Identify which cell holds the provided text, then report its [X, Y] central coordinate. 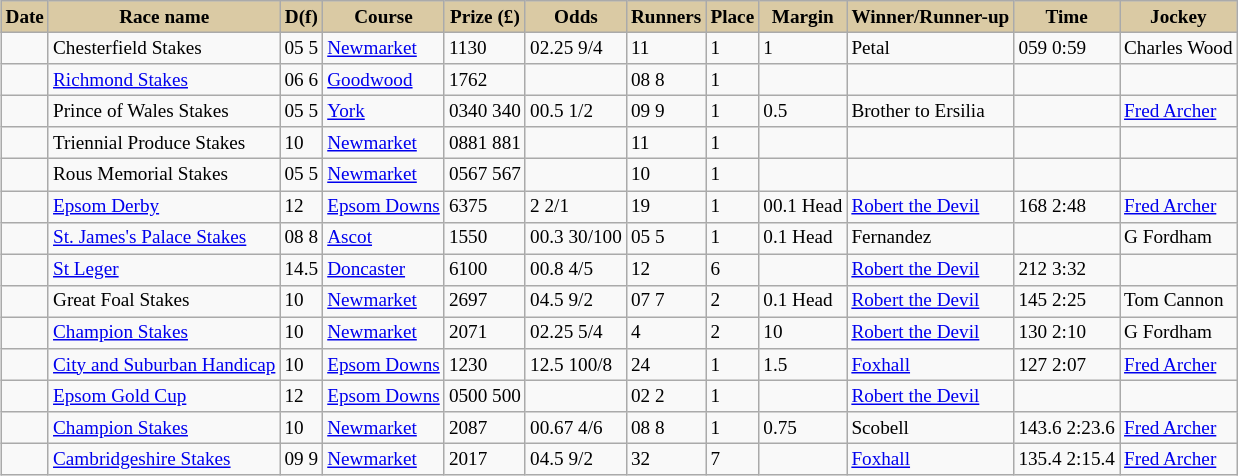
4 [666, 333]
1762 [484, 80]
02.25 9/4 [576, 48]
Rous Memorial Stakes [164, 175]
Petal [930, 48]
00.67 4/6 [576, 428]
Great Foal Stakes [164, 301]
Charles Wood [1179, 48]
St. James's Palace Stakes [164, 238]
1550 [484, 238]
02.25 5/4 [576, 333]
168 2:48 [1067, 206]
2697 [484, 301]
2 2/1 [576, 206]
6100 [484, 270]
14.5 [302, 270]
00.8 4/5 [576, 270]
135.4 2:15.4 [1067, 460]
32 [666, 460]
Winner/Runner-up [930, 17]
19 [666, 206]
6375 [484, 206]
07 7 [666, 301]
Runners [666, 17]
130 2:10 [1067, 333]
059 0:59 [1067, 48]
127 2:07 [1067, 365]
24 [666, 365]
Course [384, 17]
Jockey [1179, 17]
Race name [164, 17]
Doncaster [384, 270]
1130 [484, 48]
City and Suburban Handicap [164, 365]
Triennial Produce Stakes [164, 143]
06 6 [302, 80]
1230 [484, 365]
1.5 [803, 365]
Time [1067, 17]
Tom Cannon [1179, 301]
Fernandez [930, 238]
6 [732, 270]
143.6 2:23.6 [1067, 428]
00.5 1/2 [576, 111]
212 3:32 [1067, 270]
0500 500 [484, 396]
Odds [576, 17]
145 2:25 [1067, 301]
Scobell [930, 428]
Date [25, 17]
Place [732, 17]
Chesterfield Stakes [164, 48]
Epsom Gold Cup [164, 396]
2087 [484, 428]
Richmond Stakes [164, 80]
00.1 Head [803, 206]
Brother to Ersilia [930, 111]
Margin [803, 17]
Prince of Wales Stakes [164, 111]
0.75 [803, 428]
Epsom Derby [164, 206]
Goodwood [384, 80]
St Leger [164, 270]
D(f) [302, 17]
2017 [484, 460]
Ascot [384, 238]
00.3 30/100 [576, 238]
0340 340 [484, 111]
2071 [484, 333]
0567 567 [484, 175]
12.5 100/8 [576, 365]
0881 881 [484, 143]
Prize (£) [484, 17]
York [384, 111]
7 [732, 460]
02 2 [666, 396]
Cambridgeshire Stakes [164, 460]
0.5 [803, 111]
